Capture the cell that displays the provided text and extract its [x, y] central coordinate. 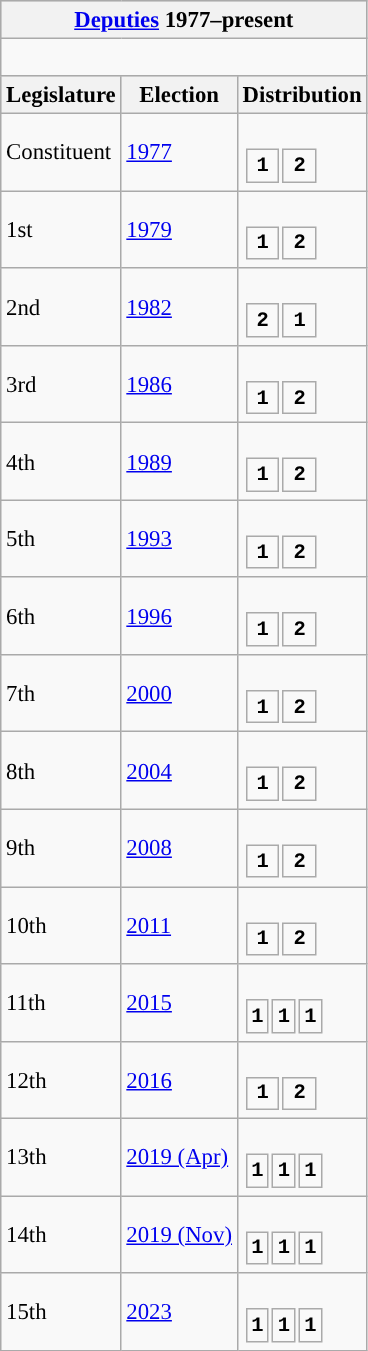
Election [179, 95]
8th [61, 770]
14th [61, 1234]
1977 [179, 152]
2023 [179, 1312]
10th [61, 926]
9th [61, 848]
Deputies 1977–present [184, 20]
3rd [61, 384]
15th [61, 1312]
6th [61, 616]
2019 (Nov) [179, 1234]
2 1 [302, 306]
1993 [179, 538]
1979 [179, 230]
2004 [179, 770]
2016 [179, 1080]
2nd [61, 306]
2015 [179, 1002]
Legislature [61, 95]
2000 [179, 694]
4th [61, 462]
7th [61, 694]
1982 [179, 306]
12th [61, 1080]
2011 [179, 926]
1989 [179, 462]
13th [61, 1158]
1996 [179, 616]
Distribution [302, 95]
11th [61, 1002]
5th [61, 538]
2008 [179, 848]
1986 [179, 384]
Constituent [61, 152]
2019 (Apr) [179, 1158]
1st [61, 230]
